From the cell containing the given text, extract its center point as (x, y) coordinate. 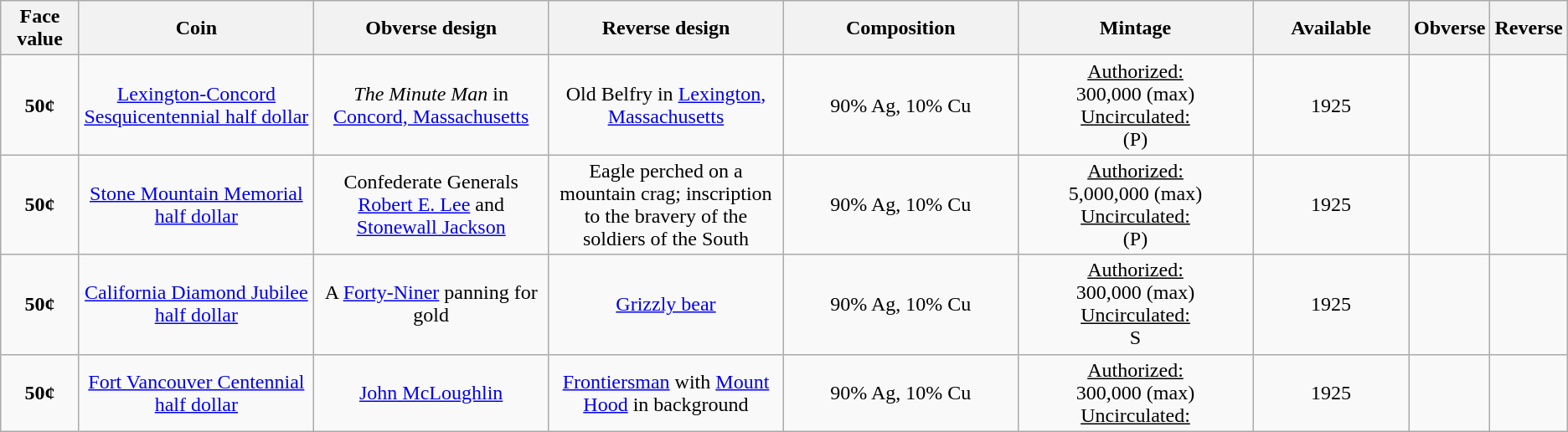
Reverse design (666, 28)
Composition (900, 28)
The Minute Man in Concord, Massachusetts (431, 105)
John McLoughlin (431, 393)
Grizzly bear (666, 305)
Stone Mountain Memorial half dollar (196, 204)
Reverse (1529, 28)
Lexington-Concord Sesquicentennial half dollar (196, 105)
Frontiersman with Mount Hood in background (666, 393)
Fort Vancouver Centennial half dollar (196, 393)
Coin (196, 28)
Available (1332, 28)
Authorized:300,000 (max)Uncirculated: S (1135, 305)
Old Belfry in Lexington, Massachusetts (666, 105)
California Diamond Jubilee half dollar (196, 305)
Authorized:300,000 (max)Uncirculated: (P) (1135, 105)
A Forty-Niner panning for gold (431, 305)
Authorized:5,000,000 (max)Uncirculated: (P) (1135, 204)
Obverse design (431, 28)
Obverse (1450, 28)
Eagle perched on a mountain crag; inscription to the bravery of the soldiers of the South (666, 204)
Confederate Generals Robert E. Lee and Stonewall Jackson (431, 204)
Mintage (1135, 28)
Authorized:300,000 (max)Uncirculated: (1135, 393)
Face value (40, 28)
